Identify which cell holds the provided text, then report its (x, y) central coordinate. 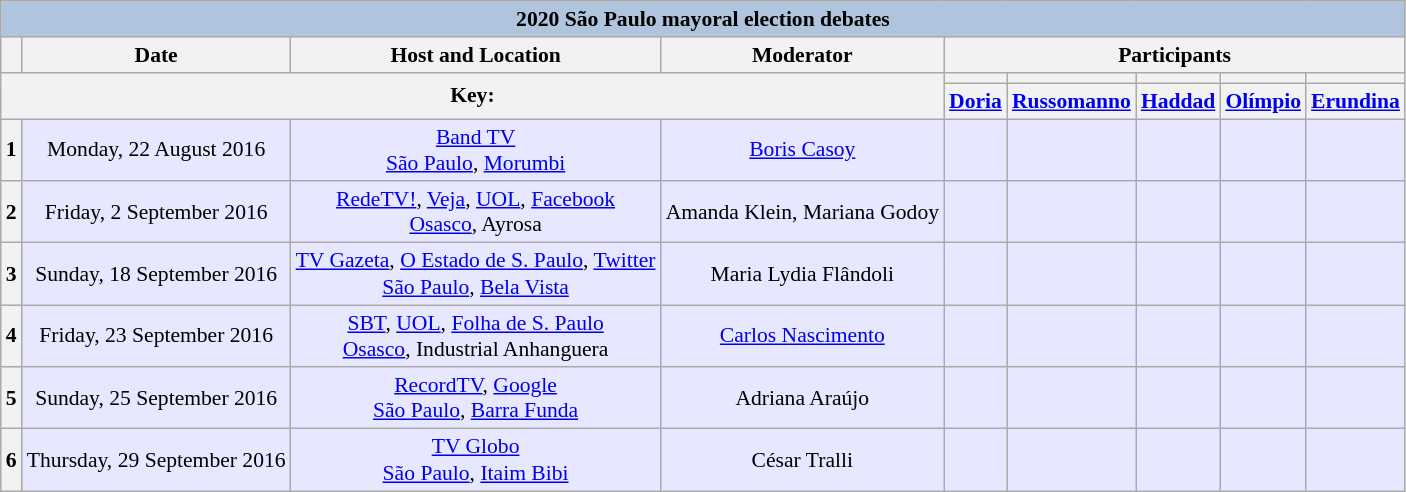
Participants (1174, 55)
Sunday, 18 September 2016 (156, 274)
2 (12, 212)
Boris Casoy (802, 150)
RecordTV, GoogleSão Paulo, Barra Funda (476, 398)
Erundina (1356, 101)
6 (12, 460)
1 (12, 150)
TV Gazeta, O Estado de S. Paulo, TwitterSão Paulo, Bela Vista (476, 274)
Monday, 22 August 2016 (156, 150)
4 (12, 336)
Russomanno (1072, 101)
Adriana Araújo (802, 398)
Host and Location (476, 55)
Friday, 23 September 2016 (156, 336)
Sunday, 25 September 2016 (156, 398)
César Tralli (802, 460)
TV GloboSão Paulo, Itaim Bibi (476, 460)
SBT, UOL, Folha de S. PauloOsasco, Industrial Anhanguera (476, 336)
Key: (472, 96)
Moderator (802, 55)
5 (12, 398)
Maria Lydia Flândoli (802, 274)
2020 São Paulo mayoral election debates (703, 19)
Band TVSão Paulo, Morumbi (476, 150)
Doria (976, 101)
3 (12, 274)
Amanda Klein, Mariana Godoy (802, 212)
Date (156, 55)
Thursday, 29 September 2016 (156, 460)
Haddad (1178, 101)
Olímpio (1263, 101)
RedeTV!, Veja, UOL, FacebookOsasco, Ayrosa (476, 212)
Carlos Nascimento (802, 336)
Friday, 2 September 2016 (156, 212)
